Return the (x, y) coordinate for the center point of the cell that contains the specified text.  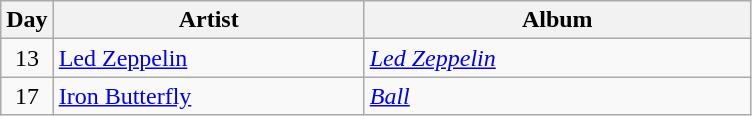
Artist (208, 20)
13 (27, 58)
Ball (557, 96)
Day (27, 20)
Album (557, 20)
17 (27, 96)
Iron Butterfly (208, 96)
